Return the (X, Y) coordinate for the center point of the cell that contains the specified text.  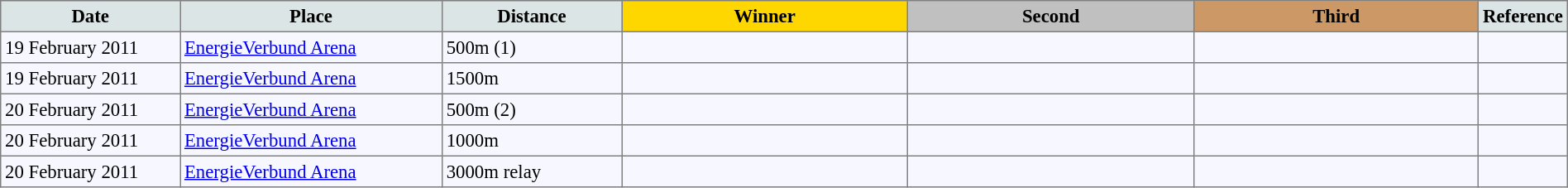
Date (91, 17)
1500m (531, 79)
Distance (531, 17)
Third (1336, 17)
3000m relay (531, 171)
1000m (531, 141)
500m (1) (531, 47)
Second (1051, 17)
Reference (1523, 17)
500m (2) (531, 109)
Winner (765, 17)
Place (311, 17)
